Detect which cell encompasses the target text, then output its [x, y] center coordinate. 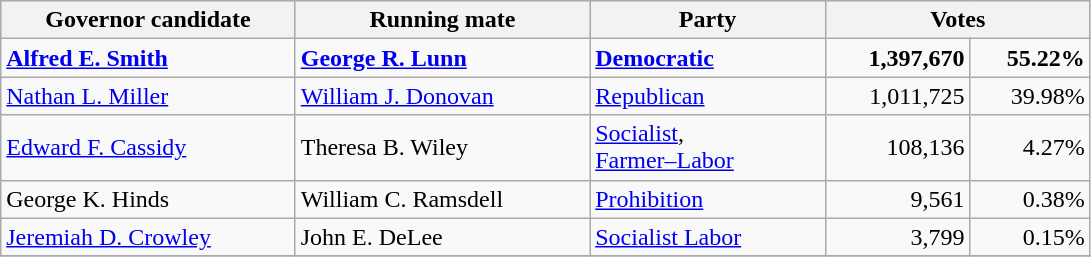
3,799 [898, 237]
Governor candidate [148, 20]
39.98% [1030, 96]
Running mate [442, 20]
1,011,725 [898, 96]
Jeremiah D. Crowley [148, 237]
9,561 [898, 199]
Republican [708, 96]
0.15% [1030, 237]
Nathan L. Miller [148, 96]
Democratic [708, 58]
Party [708, 20]
William C. Ramsdell [442, 199]
Votes [958, 20]
Socialist, Farmer–Labor [708, 148]
0.38% [1030, 199]
Alfred E. Smith [148, 58]
George R. Lunn [442, 58]
John E. DeLee [442, 237]
Theresa B. Wiley [442, 148]
William J. Donovan [442, 96]
108,136 [898, 148]
George K. Hinds [148, 199]
Edward F. Cassidy [148, 148]
55.22% [1030, 58]
Socialist Labor [708, 237]
1,397,670 [898, 58]
Prohibition [708, 199]
4.27% [1030, 148]
